Return the [x, y] coordinate for the center point of the cell that contains the specified text.  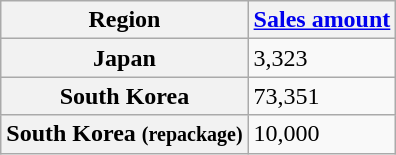
South Korea [124, 96]
Japan [124, 58]
3,323 [322, 58]
Sales amount [322, 20]
73,351 [322, 96]
Region [124, 20]
South Korea (repackage) [124, 134]
10,000 [322, 134]
